For the text-containing cell, return its midpoint in (x, y) coordinate format. 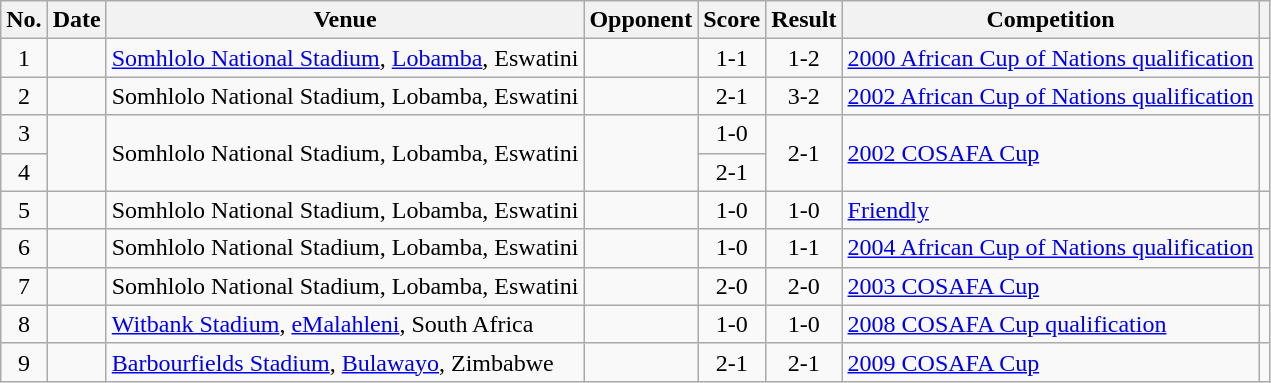
Friendly (1050, 210)
2 (24, 96)
2003 COSAFA Cup (1050, 286)
3 (24, 134)
2004 African Cup of Nations qualification (1050, 248)
2002 African Cup of Nations qualification (1050, 96)
3-2 (804, 96)
7 (24, 286)
Result (804, 20)
Witbank Stadium, eMalahleni, South Africa (345, 324)
4 (24, 172)
9 (24, 362)
2000 African Cup of Nations qualification (1050, 58)
Score (732, 20)
Opponent (641, 20)
2008 COSAFA Cup qualification (1050, 324)
5 (24, 210)
1-2 (804, 58)
Date (76, 20)
No. (24, 20)
Competition (1050, 20)
Barbourfields Stadium, Bulawayo, Zimbabwe (345, 362)
1 (24, 58)
Venue (345, 20)
6 (24, 248)
2002 COSAFA Cup (1050, 153)
8 (24, 324)
2009 COSAFA Cup (1050, 362)
